Search for the cell housing the specified text and yield its [X, Y] center coordinate. 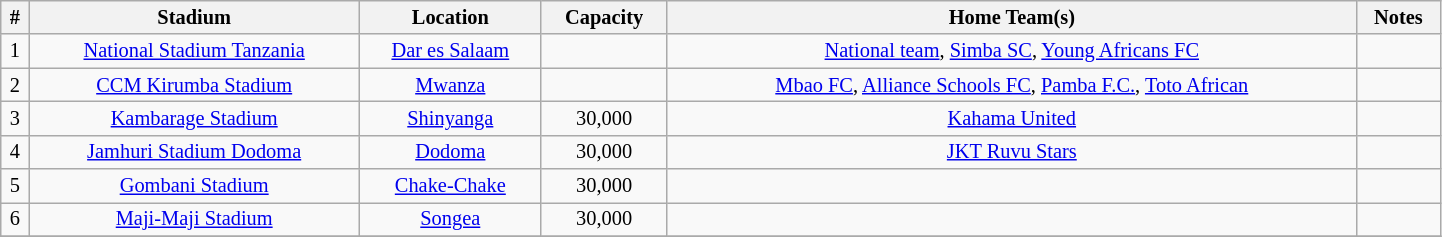
JKT Ruvu Stars [1012, 152]
Home Team(s) [1012, 17]
Mwanza [450, 85]
Shinyanga [450, 118]
6 [15, 219]
Location [450, 17]
Dodoma [450, 152]
National Stadium Tanzania [194, 51]
Jamhuri Stadium Dodoma [194, 152]
# [15, 17]
Dar es Salaam [450, 51]
National team, Simba SC, Young Africans FC [1012, 51]
CCM Kirumba Stadium [194, 85]
4 [15, 152]
2 [15, 85]
5 [15, 186]
1 [15, 51]
Chake-Chake [450, 186]
Gombani Stadium [194, 186]
Maji-Maji Stadium [194, 219]
Notes [1398, 17]
3 [15, 118]
Mbao FC, Alliance Schools FC, Pamba F.C., Toto African [1012, 85]
Songea [450, 219]
Kambarage Stadium [194, 118]
Stadium [194, 17]
Capacity [604, 17]
Kahama United [1012, 118]
